Return [x, y] of the center of cell containing provided text 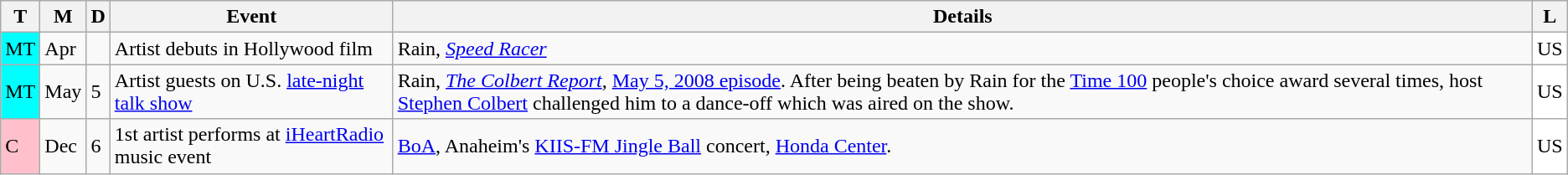
Apr [64, 49]
May [64, 92]
C [20, 146]
BoA, Anaheim's KIIS-FM Jingle Ball concert, Honda Center. [962, 146]
D [98, 17]
1st artist performs at iHeartRadio music event [251, 146]
Artist debuts in Hollywood film [251, 49]
5 [98, 92]
Rain, Speed Racer [962, 49]
L [1550, 17]
T [20, 17]
Dec [64, 146]
M [64, 17]
Artist guests on U.S. late-night talk show [251, 92]
Event [251, 17]
6 [98, 146]
Details [962, 17]
